Identify which cell holds the provided text, then report its [x, y] central coordinate. 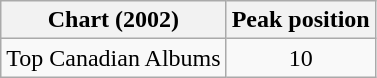
Top Canadian Albums [114, 58]
Chart (2002) [114, 20]
10 [300, 58]
Peak position [300, 20]
